Pinpoint the cell where the given text exists, returning its (x, y) midpoint coordinate. 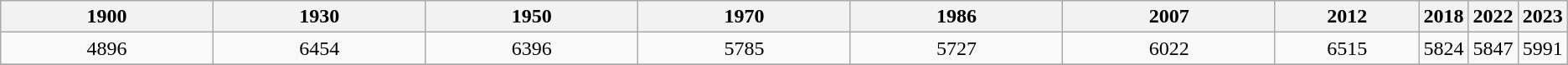
6396 (532, 48)
2012 (1347, 17)
6022 (1169, 48)
5727 (957, 48)
6454 (319, 48)
5847 (1493, 48)
1950 (532, 17)
1900 (107, 17)
5785 (745, 48)
4896 (107, 48)
1970 (745, 17)
6515 (1347, 48)
2007 (1169, 17)
5991 (1543, 48)
2018 (1444, 17)
1986 (957, 17)
1930 (319, 17)
5824 (1444, 48)
2022 (1493, 17)
2023 (1543, 17)
